Provide the [x, y] coordinate of the cell's center where the given text is located.  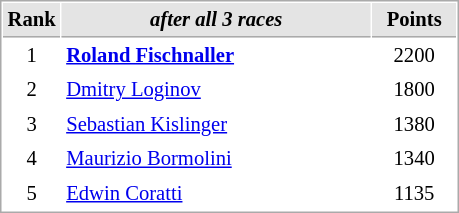
1135 [414, 194]
Maurizio Bormolini [216, 158]
1800 [414, 90]
Dmitry Loginov [216, 90]
Roland Fischnaller [216, 56]
after all 3 races [216, 20]
Rank [32, 20]
2 [32, 90]
1 [32, 56]
3 [32, 124]
5 [32, 194]
2200 [414, 56]
Points [414, 20]
1380 [414, 124]
Edwin Coratti [216, 194]
4 [32, 158]
1340 [414, 158]
Sebastian Kislinger [216, 124]
